Pinpoint the cell where the given text exists, returning its (x, y) midpoint coordinate. 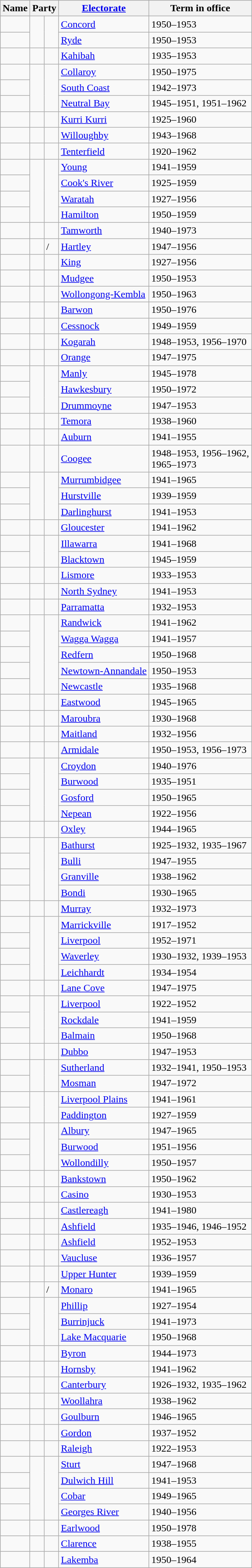
1935–1968 (200, 686)
Casino (104, 1194)
Mudgee (104, 278)
Upper Hunter (104, 1274)
1935–1946, 1946–1952 (200, 1226)
1943–1968 (200, 135)
1935–1953 (200, 56)
Name (15, 8)
1938–1960 (200, 421)
1930–1932, 1939–1953 (200, 956)
1917–1952 (200, 924)
1950–1963 (200, 294)
1944–1973 (200, 1353)
1933–1953 (200, 575)
Earlwood (104, 1528)
1930–1968 (200, 718)
Waratah (104, 199)
Lismore (104, 575)
1949–1965 (200, 1496)
1941–1968 (200, 544)
1925–1959 (200, 183)
Wagga Wagga (104, 639)
Concord (104, 24)
Murray (104, 909)
Neutral Bay (104, 103)
1945–1965 (200, 702)
Illawarra (104, 544)
Wollondilly (104, 1163)
Croydon (104, 766)
1922–1952 (200, 1004)
Tamworth (104, 231)
Parramatta (104, 607)
1930–1965 (200, 893)
Bathurst (104, 845)
Dulwich Hill (104, 1480)
1922–1956 (200, 813)
1925–1960 (200, 119)
Willoughby (104, 135)
Cessnock (104, 326)
Lakemba (104, 1560)
Granville (104, 877)
Sturt (104, 1464)
1950–1975 (200, 72)
1950–1965 (200, 798)
Ryde (104, 40)
Cook's River (104, 183)
Newtown-Annandale (104, 670)
Kurri Kurri (104, 119)
Young (104, 167)
1952–1953 (200, 1242)
1927–1959 (200, 1115)
Cobar (104, 1496)
Coogee (104, 458)
Mosman (104, 1083)
1941–1955 (200, 437)
Auburn (104, 437)
1935–1951 (200, 782)
Burrinjuck (104, 1321)
1941–1961 (200, 1099)
Georges River (104, 1512)
Redfern (104, 654)
1952–1971 (200, 940)
1930–1953 (200, 1194)
1938–1955 (200, 1544)
Gosford (104, 798)
1941–1980 (200, 1210)
Newcastle (104, 686)
1940–1956 (200, 1512)
1950–1959 (200, 215)
Raleigh (104, 1448)
1934–1954 (200, 972)
Wollongong-Kembla (104, 294)
Barwon (104, 310)
1944–1965 (200, 829)
1925–1932, 1935–1967 (200, 845)
1941–1957 (200, 639)
Orange (104, 357)
Hornsby (104, 1369)
1947–1955 (200, 861)
Drummoyne (104, 405)
1951–1956 (200, 1147)
Hamilton (104, 215)
1947–1956 (200, 247)
1950–1957 (200, 1163)
Kogarah (104, 342)
Hartley (104, 247)
Kahibah (104, 56)
1945–1951, 1951–1962 (200, 103)
Lane Cove (104, 988)
Temora (104, 421)
Maroubra (104, 718)
1950–1953, 1956–1973 (200, 750)
1932–1956 (200, 734)
Bulli (104, 861)
Darlinghurst (104, 512)
Byron (104, 1353)
1947–1968 (200, 1464)
1940–1973 (200, 231)
Eastwood (104, 702)
Bankstown (104, 1178)
Canterbury (104, 1385)
1940–1976 (200, 766)
1950–1978 (200, 1528)
1936–1957 (200, 1258)
1950–1962 (200, 1178)
Paddington (104, 1115)
Oxley (104, 829)
1947–1965 (200, 1131)
1948–1953, 1956–1970 (200, 342)
Hurstville (104, 496)
Rockdale (104, 1020)
Liverpool Plains (104, 1099)
1947–1972 (200, 1083)
Goulburn (104, 1417)
South Coast (104, 88)
Gordon (104, 1432)
Maitland (104, 734)
Waverley (104, 956)
Party (44, 8)
Monaro (104, 1290)
Gloucester (104, 528)
Hawkesbury (104, 389)
1932–1973 (200, 909)
Bondi (104, 893)
1950–1972 (200, 389)
Electorate (104, 8)
Blacktown (104, 559)
1927–1954 (200, 1306)
1945–1959 (200, 559)
Dubbo (104, 1052)
King (104, 262)
1946–1965 (200, 1417)
Manly (104, 373)
Clarence (104, 1544)
Term in office (200, 8)
Collaroy (104, 72)
1941–1973 (200, 1321)
North Sydney (104, 591)
1932–1941, 1950–1953 (200, 1067)
Balmain (104, 1036)
1926–1932, 1935–1962 (200, 1385)
Nepean (104, 813)
Vaucluse (104, 1258)
1942–1973 (200, 88)
Randwick (104, 623)
Phillip (104, 1306)
Castlereagh (104, 1210)
Leichhardt (104, 972)
Marrickville (104, 924)
1950–1964 (200, 1560)
Lake Macquarie (104, 1337)
1948–1953, 1956–1962,1965–1973 (200, 458)
1950–1976 (200, 310)
1945–1978 (200, 373)
Armidale (104, 750)
Albury (104, 1131)
1922–1953 (200, 1448)
1949–1959 (200, 326)
Woollahra (104, 1401)
Sutherland (104, 1067)
1937–1952 (200, 1432)
Tenterfield (104, 151)
1932–1953 (200, 607)
1920–1962 (200, 151)
Murrumbidgee (104, 480)
